Return the [x, y] coordinate for the center point of the cell that contains the specified text.  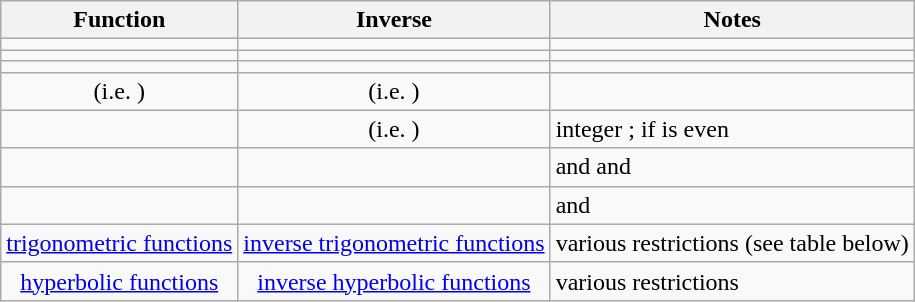
Notes [732, 20]
hyperbolic functions [120, 281]
Function [120, 20]
various restrictions [732, 281]
Inverse [394, 20]
and and [732, 167]
various restrictions (see table below) [732, 243]
inverse hyperbolic functions [394, 281]
inverse trigonometric functions [394, 243]
integer ; if is even [732, 129]
trigonometric functions [120, 243]
and [732, 205]
